Determine the (x, y) coordinate at the center of the cell enclosing the given text.  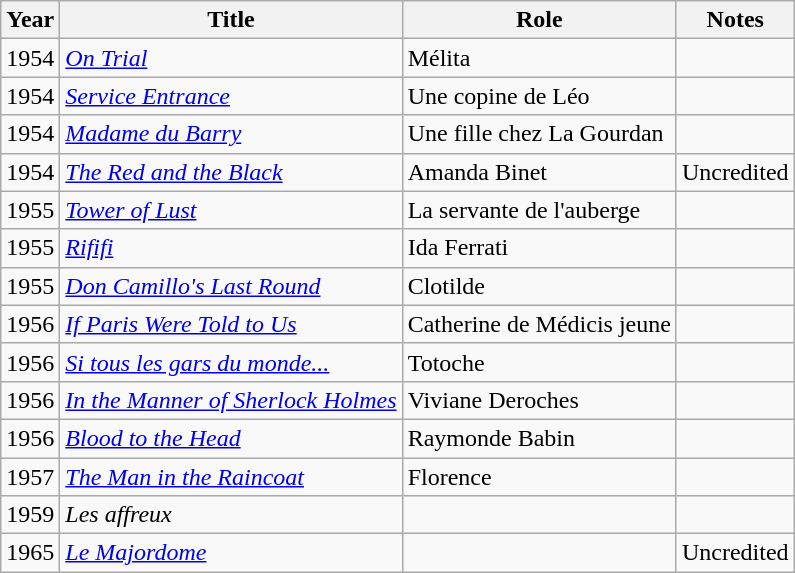
Ida Ferrati (539, 248)
Si tous les gars du monde... (231, 362)
Madame du Barry (231, 134)
Le Majordome (231, 553)
Role (539, 20)
1965 (30, 553)
La servante de l'auberge (539, 210)
Notes (735, 20)
If Paris Were Told to Us (231, 324)
Don Camillo's Last Round (231, 286)
Clotilde (539, 286)
Service Entrance (231, 96)
Viviane Deroches (539, 400)
Blood to the Head (231, 438)
In the Manner of Sherlock Holmes (231, 400)
Catherine de Médicis jeune (539, 324)
The Red and the Black (231, 172)
Les affreux (231, 515)
Amanda Binet (539, 172)
Year (30, 20)
Rififi (231, 248)
Raymonde Babin (539, 438)
Une copine de Léo (539, 96)
Tower of Lust (231, 210)
Florence (539, 477)
1957 (30, 477)
The Man in the Raincoat (231, 477)
Mélita (539, 58)
On Trial (231, 58)
Une fille chez La Gourdan (539, 134)
Title (231, 20)
Totoche (539, 362)
1959 (30, 515)
